Locate the cell with the specified text and output its (x, y) center coordinate. 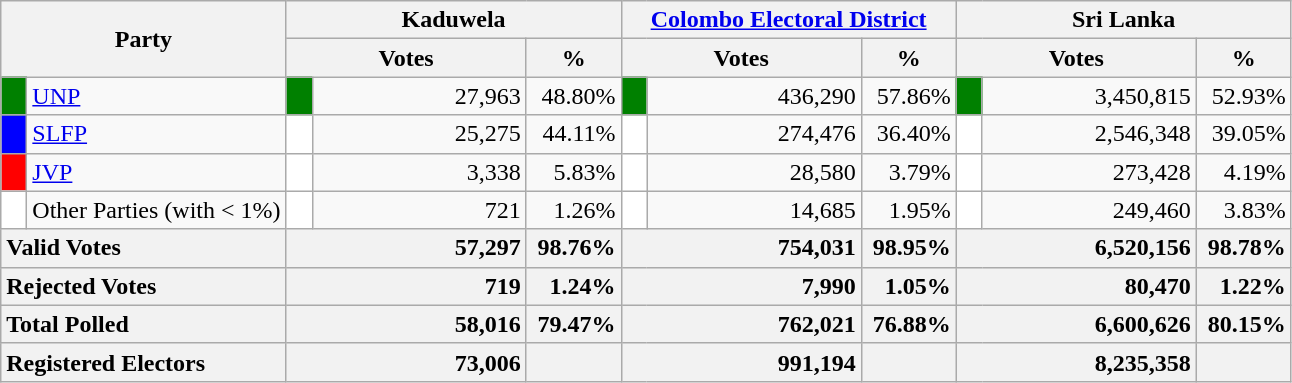
Registered Electors (144, 362)
1.22% (1244, 286)
UNP (156, 96)
44.11% (574, 134)
73,006 (406, 362)
25,275 (419, 134)
7,990 (741, 286)
57.86% (908, 96)
Valid Votes (144, 248)
52.93% (1244, 96)
98.95% (908, 248)
Colombo Electoral District (788, 20)
436,290 (754, 96)
76.88% (908, 324)
3,338 (419, 172)
273,428 (1089, 172)
274,476 (754, 134)
3.83% (1244, 210)
1.95% (908, 210)
57,297 (406, 248)
Kaduwela (454, 20)
Party (144, 39)
14,685 (754, 210)
991,194 (741, 362)
JVP (156, 172)
1.05% (908, 286)
SLFP (156, 134)
249,460 (1089, 210)
36.40% (908, 134)
Total Polled (144, 324)
3,450,815 (1089, 96)
98.78% (1244, 248)
28,580 (754, 172)
98.76% (574, 248)
79.47% (574, 324)
6,520,156 (1076, 248)
Sri Lanka (1124, 20)
719 (406, 286)
80.15% (1244, 324)
48.80% (574, 96)
Other Parties (with < 1%) (156, 210)
721 (419, 210)
3.79% (908, 172)
762,021 (741, 324)
8,235,358 (1076, 362)
4.19% (1244, 172)
1.24% (574, 286)
27,963 (419, 96)
Rejected Votes (144, 286)
6,600,626 (1076, 324)
754,031 (741, 248)
5.83% (574, 172)
58,016 (406, 324)
80,470 (1076, 286)
39.05% (1244, 134)
2,546,348 (1089, 134)
1.26% (574, 210)
